Detect which cell encompasses the target text, then output its (x, y) center coordinate. 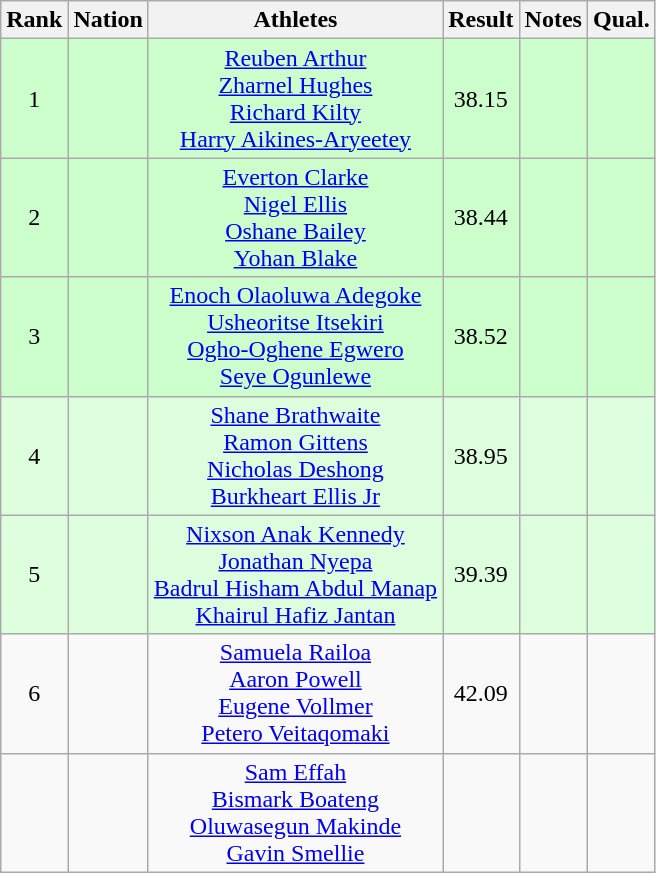
Samuela RailoaAaron PowellEugene VollmerPetero Veitaqomaki (295, 694)
2 (34, 218)
38.52 (481, 336)
Nixson Anak KennedyJonathan NyepaBadrul Hisham Abdul ManapKhairul Hafiz Jantan (295, 574)
Notes (553, 20)
Rank (34, 20)
38.95 (481, 456)
1 (34, 98)
Qual. (621, 20)
3 (34, 336)
Shane BrathwaiteRamon GittensNicholas DeshongBurkheart Ellis Jr (295, 456)
39.39 (481, 574)
Enoch Olaoluwa AdegokeUsheoritse ItsekiriOgho-Oghene EgweroSeye Ogunlewe (295, 336)
6 (34, 694)
38.15 (481, 98)
Athletes (295, 20)
38.44 (481, 218)
5 (34, 574)
Nation (108, 20)
42.09 (481, 694)
4 (34, 456)
Sam EffahBismark BoatengOluwasegun MakindeGavin Smellie (295, 812)
Everton ClarkeNigel EllisOshane BaileyYohan Blake (295, 218)
Result (481, 20)
Reuben ArthurZharnel HughesRichard KiltyHarry Aikines-Aryeetey (295, 98)
